Find where the given text appears and provide that cell's center as (X, Y) coordinate. 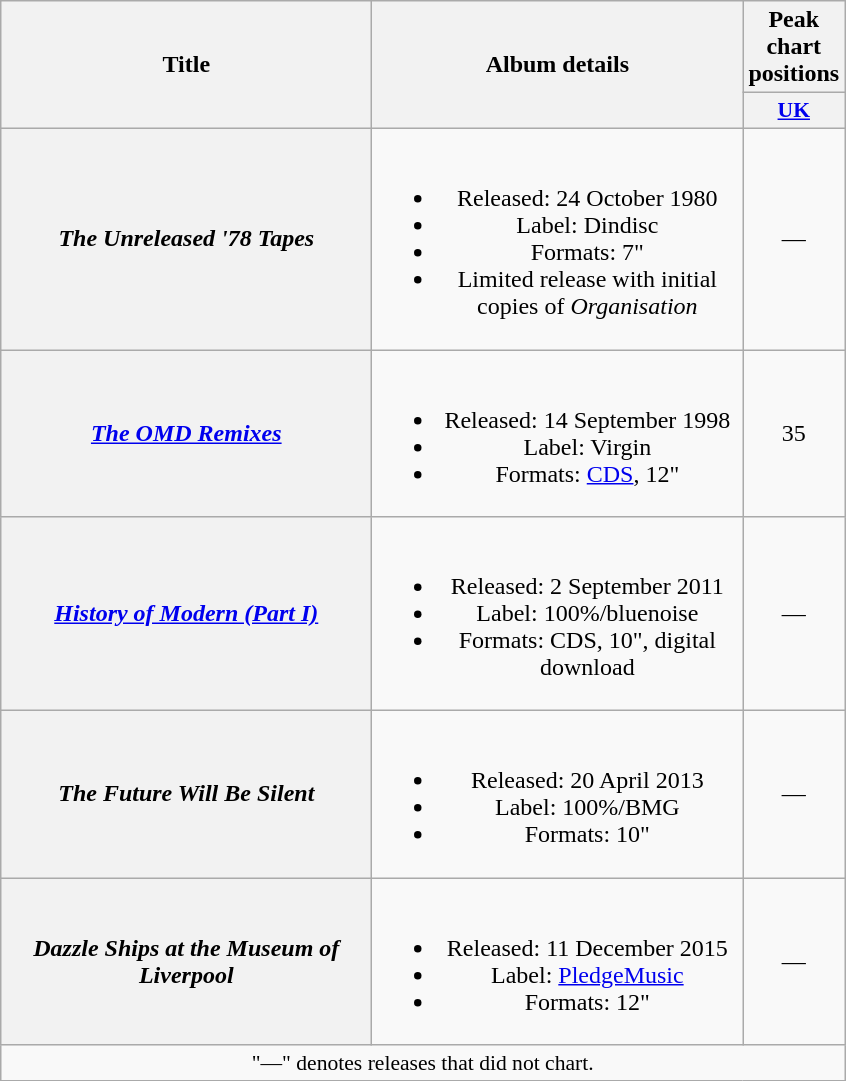
Peak chart positions (794, 47)
Dazzle Ships at the Museum of Liverpool (186, 962)
Title (186, 65)
Released: 24 October 1980Label: DindiscFormats: 7"Limited release with initial copies of Organisation (558, 238)
Released: 20 April 2013Label: 100%/BMGFormats: 10" (558, 794)
Released: 2 September 2011Label: 100%/bluenoiseFormats: CDS, 10", digital download (558, 614)
Released: 11 December 2015Label: PledgeMusicFormats: 12" (558, 962)
The OMD Remixes (186, 434)
Released: 14 September 1998Label: VirginFormats: CDS, 12" (558, 434)
The Future Will Be Silent (186, 794)
UK (794, 111)
Album details (558, 65)
35 (794, 434)
The Unreleased '78 Tapes (186, 238)
History of Modern (Part I) (186, 614)
"—" denotes releases that did not chart. (423, 1063)
